Pinpoint the cell where the given text exists, returning its (x, y) midpoint coordinate. 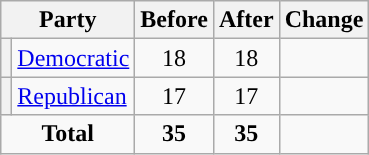
Before (174, 20)
Party (68, 20)
Change (324, 20)
Democratic (74, 58)
Total (68, 134)
After (246, 20)
Republican (74, 96)
